Detect which cell encompasses the target text, then output its (x, y) center coordinate. 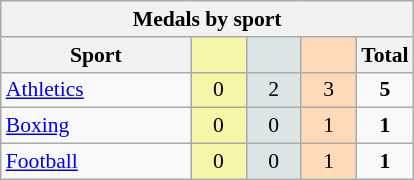
Boxing (96, 126)
2 (274, 90)
Sport (96, 55)
3 (328, 90)
Football (96, 162)
Total (384, 55)
Athletics (96, 90)
Medals by sport (208, 19)
5 (384, 90)
